Scan for the cell matching the given text and deliver its (X, Y) coordinate at center. 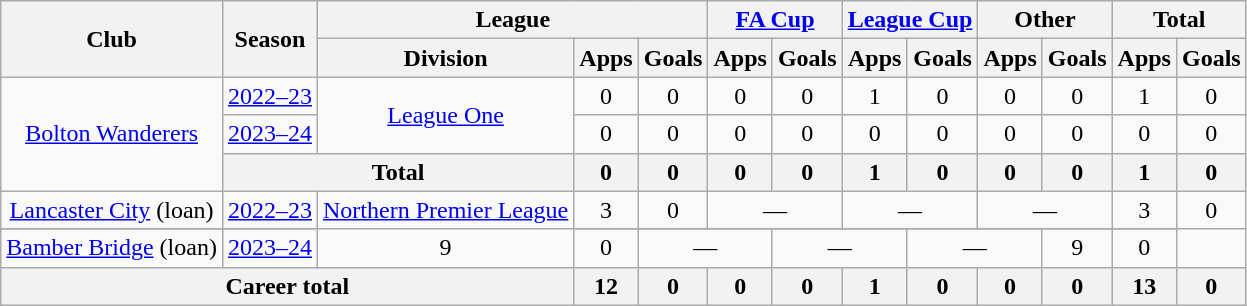
Division (445, 58)
Northern Premier League (445, 210)
Bamber Bridge (loan) (112, 248)
Club (112, 39)
League Cup (910, 20)
Season (270, 39)
Bolton Wanderers (112, 134)
13 (1144, 286)
League One (445, 115)
League (512, 20)
Career total (288, 286)
Other (1045, 20)
12 (606, 286)
Lancaster City (loan) (112, 210)
FA Cup (775, 20)
